Capture the cell that displays the provided text and extract its (x, y) central coordinate. 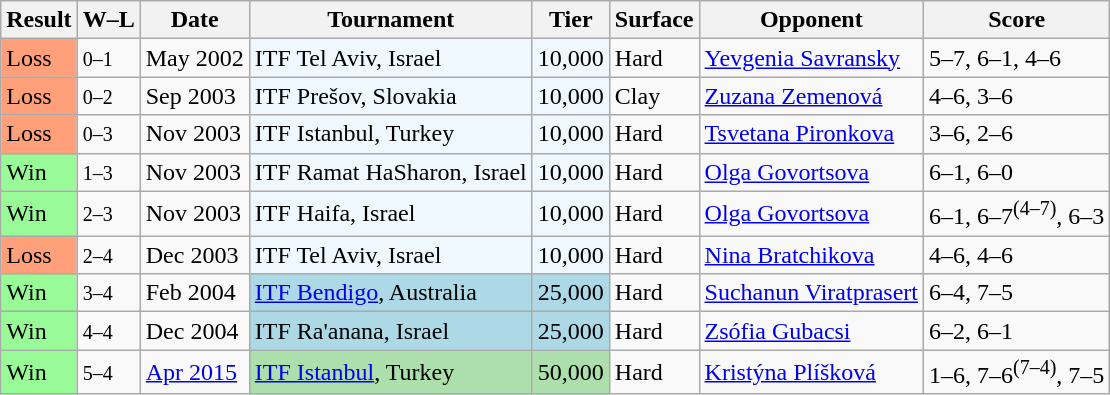
Dec 2003 (194, 255)
Apr 2015 (194, 372)
6–2, 6–1 (1017, 331)
Sep 2003 (194, 96)
50,000 (570, 372)
Dec 2004 (194, 331)
Tsvetana Pironkova (811, 134)
ITF Prešov, Slovakia (390, 96)
0–1 (108, 58)
Zuzana Zemenová (811, 96)
Tournament (390, 20)
6–4, 7–5 (1017, 293)
4–6, 3–6 (1017, 96)
3–4 (108, 293)
May 2002 (194, 58)
W–L (108, 20)
5–7, 6–1, 4–6 (1017, 58)
ITF Bendigo, Australia (390, 293)
Zsófia Gubacsi (811, 331)
Tier (570, 20)
Result (39, 20)
Score (1017, 20)
3–6, 2–6 (1017, 134)
Date (194, 20)
5–4 (108, 372)
Clay (654, 96)
4–4 (108, 331)
2–3 (108, 214)
0–2 (108, 96)
1–3 (108, 172)
ITF Ramat HaSharon, Israel (390, 172)
4–6, 4–6 (1017, 255)
Suchanun Viratprasert (811, 293)
Feb 2004 (194, 293)
6–1, 6–0 (1017, 172)
ITF Ra'anana, Israel (390, 331)
Yevgenia Savransky (811, 58)
Kristýna Plíšková (811, 372)
ITF Haifa, Israel (390, 214)
Opponent (811, 20)
6–1, 6–7(4–7), 6–3 (1017, 214)
0–3 (108, 134)
2–4 (108, 255)
Nina Bratchikova (811, 255)
Surface (654, 20)
1–6, 7–6(7–4), 7–5 (1017, 372)
